Provide the (X, Y) coordinate of the cell's center where the given text is located.  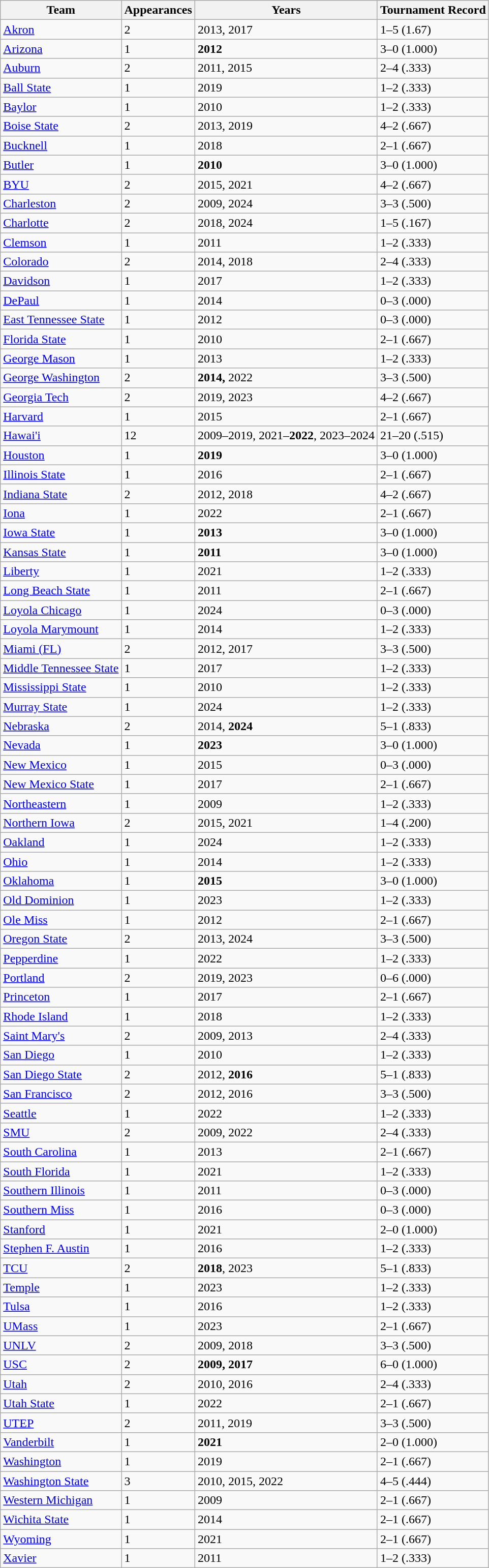
Nevada (61, 745)
Middle Tennessee State (61, 668)
Rhode Island (61, 1016)
Miami (FL) (61, 649)
South Florida (61, 1171)
Seattle (61, 1113)
1–4 (.200) (433, 823)
Saint Mary's (61, 1036)
Old Dominion (61, 900)
Mississippi State (61, 687)
Clemson (61, 243)
2012, 2017 (286, 649)
Western Michigan (61, 1500)
Illinois State (61, 474)
3 (158, 1481)
Nebraska (61, 726)
New Mexico (61, 765)
2014, 2018 (286, 262)
Stephen F. Austin (61, 1249)
Georgia Tech (61, 397)
Ball State (61, 87)
Vanderbilt (61, 1442)
4–5 (.444) (433, 1481)
21–20 (.515) (433, 436)
Iona (61, 513)
12 (158, 436)
UTEP (61, 1423)
San Diego (61, 1055)
South Carolina (61, 1152)
Temple (61, 1287)
SMU (61, 1132)
Loyola Marymount (61, 629)
Years (286, 10)
Stanford (61, 1229)
Oregon State (61, 939)
Washington (61, 1461)
East Tennessee State (61, 320)
Utah (61, 1384)
Murray State (61, 707)
2018, 2024 (286, 223)
Princeton (61, 997)
DePaul (61, 300)
2009–2019, 2021–2022, 2023–2024 (286, 436)
Washington State (61, 1481)
George Washington (61, 378)
2010, 2015, 2022 (286, 1481)
2011, 2015 (286, 68)
2009, 2013 (286, 1036)
6–0 (1.000) (433, 1365)
Florida State (61, 339)
Loyola Chicago (61, 610)
Long Beach State (61, 591)
Southern Illinois (61, 1191)
Colorado (61, 262)
2013, 2017 (286, 29)
Houston (61, 455)
UNLV (61, 1345)
UMass (61, 1326)
Charleston (61, 203)
Harvard (61, 416)
BYU (61, 184)
2010, 2016 (286, 1384)
1–5 (.167) (433, 223)
Utah State (61, 1403)
2009, 2017 (286, 1365)
Appearances (158, 10)
USC (61, 1365)
Davidson (61, 281)
Arizona (61, 49)
2013, 2019 (286, 126)
2014, 2022 (286, 378)
2009, 2018 (286, 1345)
Northeastern (61, 803)
Boise State (61, 126)
2018, 2023 (286, 1268)
San Francisco (61, 1094)
Pepperdine (61, 958)
New Mexico State (61, 784)
Wyoming (61, 1539)
Tournament Record (433, 10)
Oakland (61, 842)
2012, 2018 (286, 494)
Portland (61, 978)
Northern Iowa (61, 823)
Iowa State (61, 532)
Liberty (61, 571)
Indiana State (61, 494)
Hawai'i (61, 436)
Ole Miss (61, 920)
2014, 2024 (286, 726)
2011, 2019 (286, 1423)
Oklahoma (61, 881)
Ohio (61, 862)
Charlotte (61, 223)
Xavier (61, 1558)
Wichita State (61, 1520)
2009, 2022 (286, 1132)
Baylor (61, 107)
Bucknell (61, 145)
George Mason (61, 358)
Southern Miss (61, 1210)
2009, 2024 (286, 203)
Tulsa (61, 1307)
Butler (61, 165)
0–6 (.000) (433, 978)
2013, 2024 (286, 939)
Team (61, 10)
Auburn (61, 68)
TCU (61, 1268)
Akron (61, 29)
San Diego State (61, 1074)
1–5 (1.67) (433, 29)
Kansas State (61, 552)
